Return [x, y] of the center of cell containing provided text 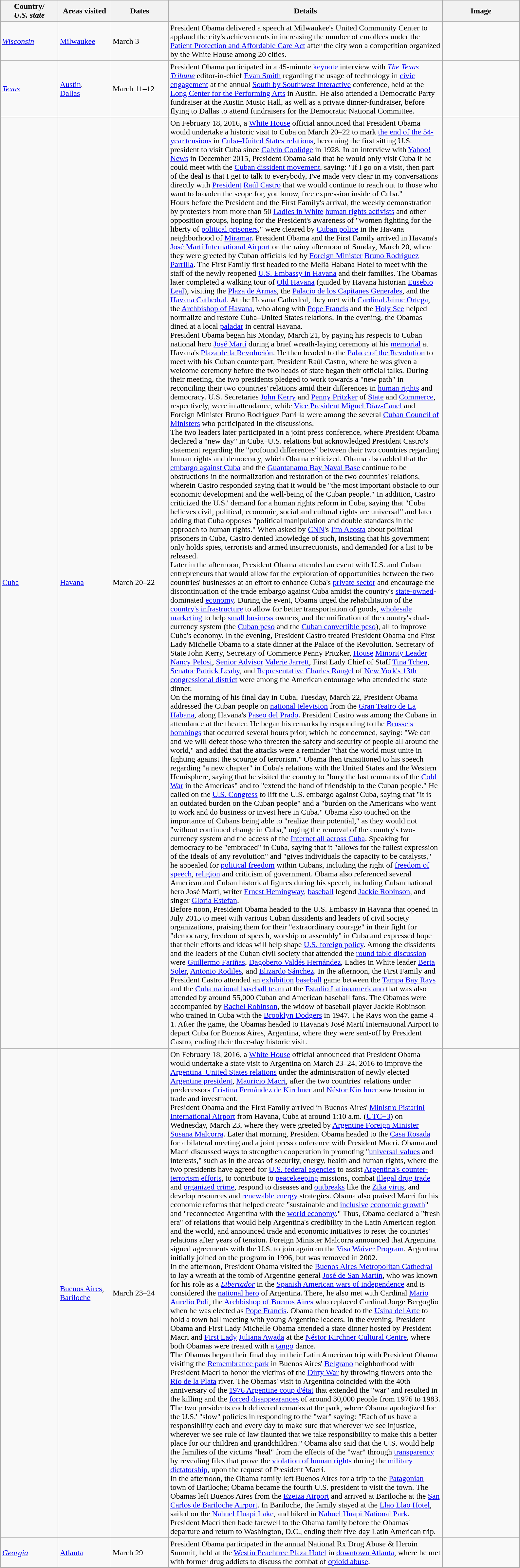
Milwaukee [84, 41]
March 23–24 [139, 1293]
Areas visited [84, 11]
Texas [29, 89]
March 29 [139, 1553]
March 3 [139, 41]
Cuba [29, 583]
Wisconsin [29, 41]
Georgia [29, 1553]
Buenos Aires,Bariloche [84, 1293]
Details [306, 11]
Atlanta [84, 1553]
Image [481, 11]
Country/U.S. state [29, 11]
March 11–12 [139, 89]
Havana [84, 583]
Dates [139, 11]
Austin,Dallas [84, 89]
March 20–22 [139, 583]
